Return (X, Y) of the center of cell containing provided text 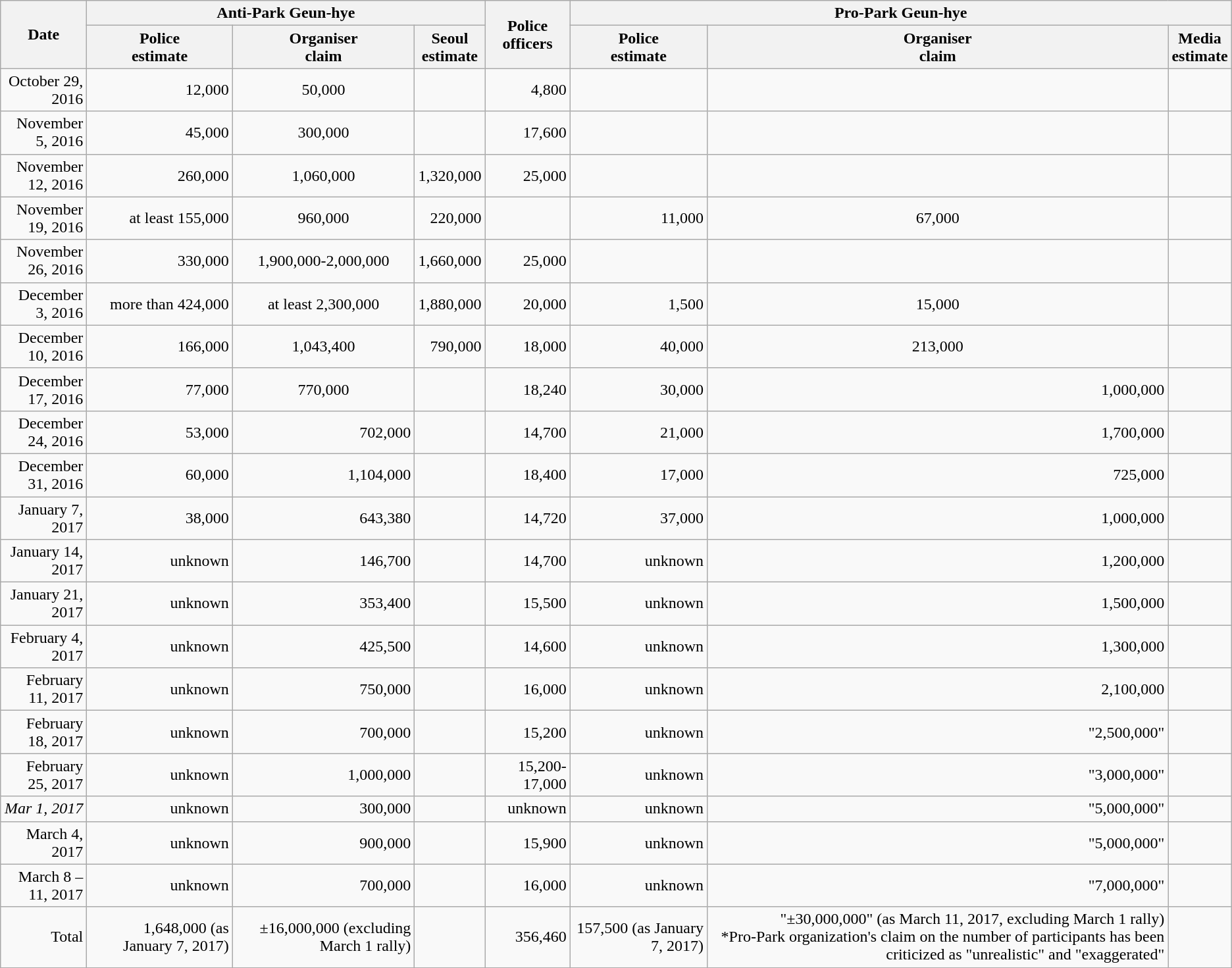
"7,000,000" (938, 886)
December 3, 2016 (43, 304)
at least 155,000 (159, 218)
Mar 1, 2017 (43, 809)
213,000 (938, 346)
1,880,000 (450, 304)
38,000 (159, 517)
146,700 (324, 561)
166,000 (159, 346)
12,000 (159, 89)
1,320,000 (450, 175)
Policeofficers (528, 34)
2,100,000 (938, 690)
356,460 (528, 937)
353,400 (324, 604)
37,000 (638, 517)
18,000 (528, 346)
January 14, 2017 (43, 561)
"2,500,000" (938, 732)
December 17, 2016 (43, 390)
15,900 (528, 842)
October 29, 2016 (43, 89)
330,000 (159, 261)
1,500 (638, 304)
15,200-17,000 (528, 775)
17,600 (528, 133)
790,000 (450, 346)
18,400 (528, 475)
February 11, 2017 (43, 690)
1,500,000 (938, 604)
220,000 (450, 218)
"3,000,000" (938, 775)
15,200 (528, 732)
30,000 (638, 390)
January 7, 2017 (43, 517)
February 18, 2017 (43, 732)
53,000 (159, 432)
45,000 (159, 133)
15,000 (938, 304)
February 25, 2017 (43, 775)
November 19, 2016 (43, 218)
1,104,000 (324, 475)
Mediaestimate (1200, 47)
±16,000,000 (excluding March 1 rally) (324, 937)
1,900,000-2,000,000 (324, 261)
more than 424,000 (159, 304)
1,043,400 (324, 346)
11,000 (638, 218)
17,000 (638, 475)
750,000 (324, 690)
1,648,000 (as January 7, 2017) (159, 937)
14,720 (528, 517)
157,500 (as January 7, 2017) (638, 937)
March 8 – 11, 2017 (43, 886)
425,500 (324, 646)
Total (43, 937)
67,000 (938, 218)
77,000 (159, 390)
at least 2,300,000 (324, 304)
1,200,000 (938, 561)
Anti-Park Geun-hye (286, 13)
60,000 (159, 475)
50,000 (324, 89)
40,000 (638, 346)
1,300,000 (938, 646)
702,000 (324, 432)
4,800 (528, 89)
260,000 (159, 175)
1,060,000 (324, 175)
December 10, 2016 (43, 346)
960,000 (324, 218)
900,000 (324, 842)
November 12, 2016 (43, 175)
770,000 (324, 390)
18,240 (528, 390)
December 24, 2016 (43, 432)
15,500 (528, 604)
14,600 (528, 646)
1,660,000 (450, 261)
Pro-Park Geun-hye (900, 13)
643,380 (324, 517)
725,000 (938, 475)
January 21, 2017 (43, 604)
December 31, 2016 (43, 475)
20,000 (528, 304)
February 4, 2017 (43, 646)
21,000 (638, 432)
November 5, 2016 (43, 133)
Seoulestimate (450, 47)
1,700,000 (938, 432)
Date (43, 34)
March 4, 2017 (43, 842)
November 26, 2016 (43, 261)
